From the cell containing the given text, extract its center point as (x, y) coordinate. 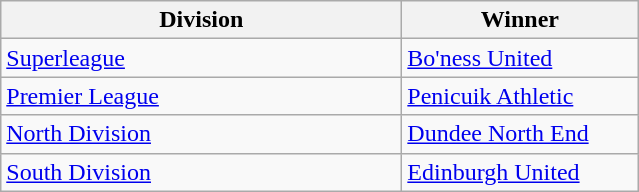
Premier League (202, 96)
South Division (202, 172)
North Division (202, 134)
Superleague (202, 58)
Penicuik Athletic (520, 96)
Division (202, 20)
Dundee North End (520, 134)
Bo'ness United (520, 58)
Winner (520, 20)
Edinburgh United (520, 172)
